Find where the given text appears and provide that cell's center as [X, Y] coordinate. 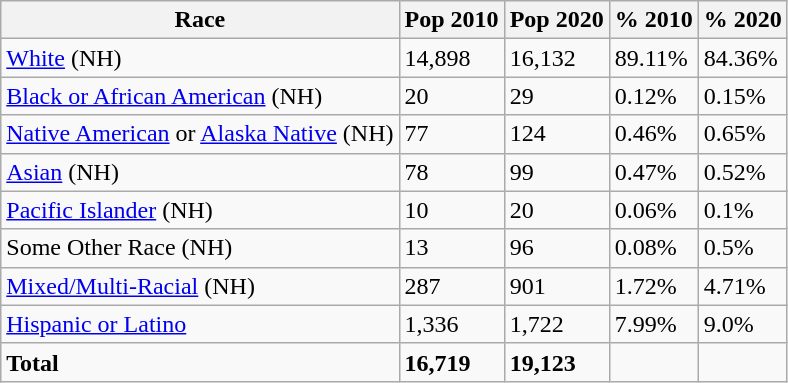
0.08% [654, 248]
78 [452, 172]
4.71% [742, 286]
287 [452, 286]
16,132 [556, 58]
13 [452, 248]
901 [556, 286]
19,123 [556, 362]
Pop 2020 [556, 20]
0.65% [742, 134]
White (NH) [200, 58]
9.0% [742, 324]
Asian (NH) [200, 172]
Some Other Race (NH) [200, 248]
% 2020 [742, 20]
14,898 [452, 58]
0.15% [742, 96]
Black or African American (NH) [200, 96]
77 [452, 134]
10 [452, 210]
0.1% [742, 210]
0.12% [654, 96]
99 [556, 172]
124 [556, 134]
Native American or Alaska Native (NH) [200, 134]
0.52% [742, 172]
Race [200, 20]
84.36% [742, 58]
Total [200, 362]
% 2010 [654, 20]
0.46% [654, 134]
Pacific Islander (NH) [200, 210]
1.72% [654, 286]
Pop 2010 [452, 20]
96 [556, 248]
29 [556, 96]
Mixed/Multi-Racial (NH) [200, 286]
0.47% [654, 172]
1,722 [556, 324]
16,719 [452, 362]
Hispanic or Latino [200, 324]
0.5% [742, 248]
1,336 [452, 324]
89.11% [654, 58]
7.99% [654, 324]
0.06% [654, 210]
